Extract the (x, y) coordinate from the center of the cell holding the provided text.  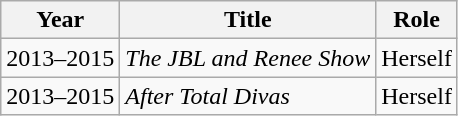
After Total Divas (248, 96)
Role (417, 20)
Title (248, 20)
The JBL and Renee Show (248, 58)
Year (60, 20)
